Output the (X, Y) coordinate of the center of the cell containing the given text.  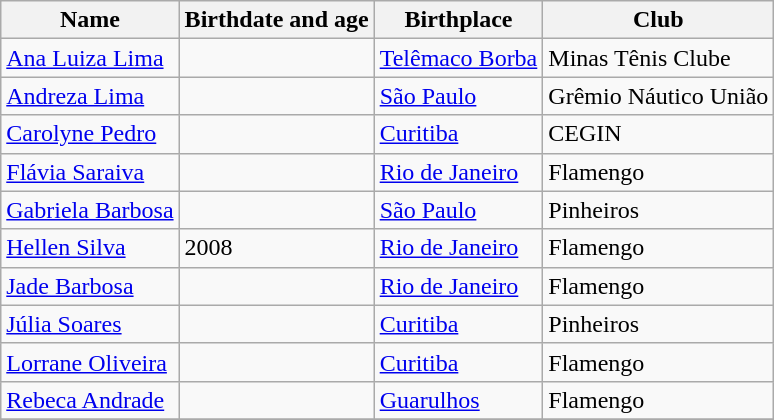
Telêmaco Borba (458, 58)
Ana Luiza Lima (90, 58)
Flávia Saraiva (90, 172)
Lorrane Oliveira (90, 362)
Birthplace (458, 20)
Birthdate and age (276, 20)
Carolyne Pedro (90, 134)
CEGIN (658, 134)
Rebeca Andrade (90, 400)
Minas Tênis Clube (658, 58)
Name (90, 20)
Andreza Lima (90, 96)
Jade Barbosa (90, 286)
Club (658, 20)
Hellen Silva (90, 248)
Júlia Soares (90, 324)
Grêmio Náutico União (658, 96)
Guarulhos (458, 400)
2008 (276, 248)
Gabriela Barbosa (90, 210)
